Provide the (x, y) coordinate of the cell's center where the given text is located.  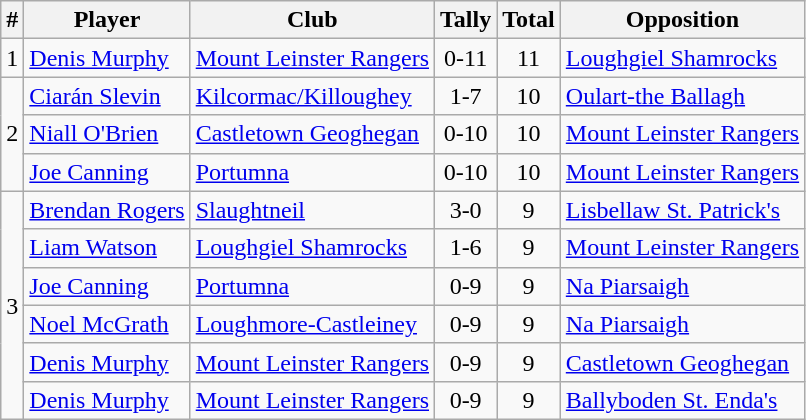
3-0 (466, 210)
Noel McGrath (107, 324)
Tally (466, 20)
Brendan Rogers (107, 210)
11 (529, 58)
# (12, 20)
2 (12, 134)
Slaughtneil (312, 210)
Niall O'Brien (107, 134)
1-6 (466, 248)
1 (12, 58)
Lisbellaw St. Patrick's (682, 210)
Loughmore-Castleiney (312, 324)
3 (12, 305)
Player (107, 20)
Club (312, 20)
Oulart-the Ballagh (682, 96)
0-11 (466, 58)
Total (529, 20)
Ballyboden St. Enda's (682, 400)
1-7 (466, 96)
Ciarán Slevin (107, 96)
Liam Watson (107, 248)
Opposition (682, 20)
Kilcormac/Killoughey (312, 96)
